Detect which cell encompasses the target text, then output its [x, y] center coordinate. 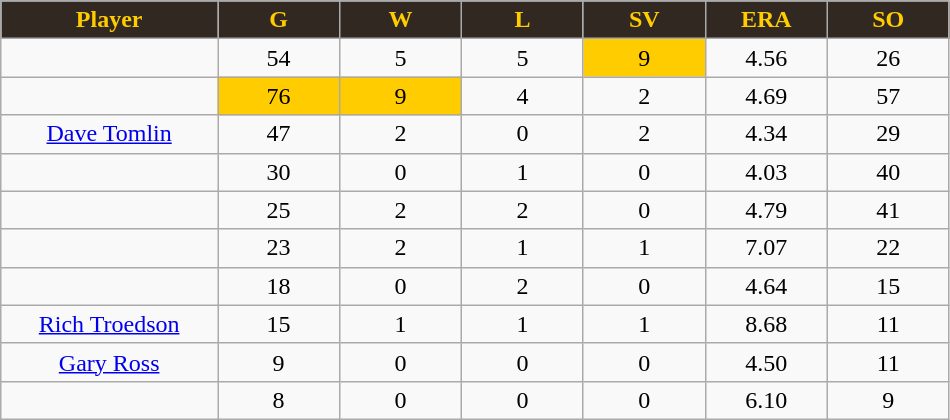
23 [279, 248]
Dave Tomlin [110, 134]
Gary Ross [110, 362]
4.64 [766, 286]
6.10 [766, 400]
4.79 [766, 210]
22 [888, 248]
8.68 [766, 324]
40 [888, 172]
30 [279, 172]
4.69 [766, 96]
W [400, 20]
54 [279, 58]
4.03 [766, 172]
57 [888, 96]
4.56 [766, 58]
Player [110, 20]
G [279, 20]
29 [888, 134]
26 [888, 58]
25 [279, 210]
Rich Troedson [110, 324]
76 [279, 96]
ERA [766, 20]
4 [522, 96]
7.07 [766, 248]
4.34 [766, 134]
SV [644, 20]
47 [279, 134]
8 [279, 400]
4.50 [766, 362]
18 [279, 286]
41 [888, 210]
SO [888, 20]
L [522, 20]
